Extract the (X, Y) coordinate from the center of the cell holding the provided text.  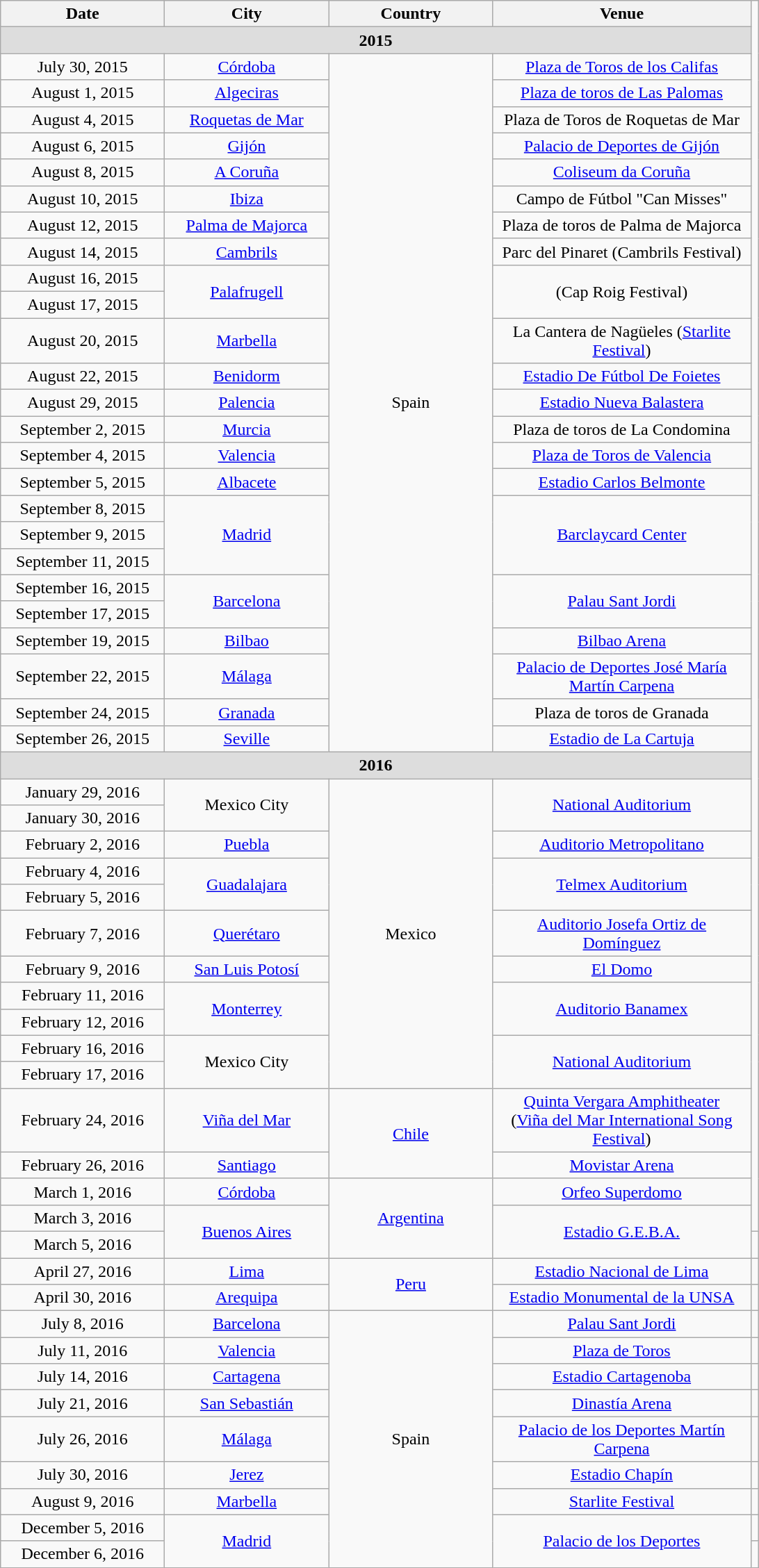
July 26, 2016 (83, 1439)
August 8, 2015 (83, 172)
Orfeo Superdomo (621, 1191)
Plaza de toros de La Condomina (621, 429)
Estadio G.E.B.A. (621, 1231)
August 20, 2015 (83, 340)
Telmex Auditorium (621, 884)
Viña del Mar (247, 1120)
Puebla (247, 845)
Palacio de Deportes de Gijón (621, 146)
2016 (375, 765)
Palacio de Deportes José María Martín Carpena (621, 677)
Estadio Nueva Balastera (621, 403)
September 11, 2015 (83, 561)
Seville (247, 738)
September 8, 2015 (83, 509)
February 7, 2016 (83, 934)
March 5, 2016 (83, 1244)
Benidorm (247, 377)
Auditorio Josefa Ortiz de Domínguez (621, 934)
Jerez (247, 1475)
Auditorio Banamex (621, 1009)
Estadio De Fútbol De Foietes (621, 377)
Santiago (247, 1165)
Lima (247, 1271)
December 6, 2016 (83, 1554)
Argentina (411, 1218)
February 17, 2016 (83, 1075)
April 30, 2016 (83, 1298)
Quinta Vergara Amphitheater(Viña del Mar International Song Festival) (621, 1120)
Murcia (247, 429)
Auditorio Metropolitano (621, 845)
February 24, 2016 (83, 1120)
Bilbao (247, 641)
Palafrugell (247, 291)
August 14, 2015 (83, 251)
July 14, 2016 (83, 1377)
Plaza de Toros de Roquetas de Mar (621, 119)
February 16, 2016 (83, 1048)
August 10, 2015 (83, 199)
San Sebastián (247, 1403)
City (247, 14)
September 26, 2015 (83, 738)
September 16, 2015 (83, 588)
July 8, 2016 (83, 1324)
February 9, 2016 (83, 969)
September 17, 2015 (83, 614)
September 9, 2015 (83, 535)
July 21, 2016 (83, 1403)
Palma de Majorca (247, 225)
Guadalajara (247, 884)
September 19, 2015 (83, 641)
February 5, 2016 (83, 898)
February 11, 2016 (83, 996)
Chile (411, 1133)
Parc del Pinaret (Cambrils Festival) (621, 251)
A Coruña (247, 172)
January 30, 2016 (83, 818)
March 3, 2016 (83, 1218)
August 22, 2015 (83, 377)
Plaza de Toros de los Califas (621, 67)
Ibiza (247, 199)
August 17, 2015 (83, 304)
Date (83, 14)
Palacio de los Deportes Martín Carpena (621, 1439)
July 30, 2015 (83, 67)
Estadio Nacional de Lima (621, 1271)
Estadio Cartagenoba (621, 1377)
July 30, 2016 (83, 1475)
Plaza de toros de Palma de Majorca (621, 225)
El Domo (621, 969)
February 2, 2016 (83, 845)
September 4, 2015 (83, 456)
Barclaycard Center (621, 535)
Albacete (247, 482)
August 4, 2015 (83, 119)
August 12, 2015 (83, 225)
September 2, 2015 (83, 429)
2015 (375, 40)
December 5, 2016 (83, 1528)
Palencia (247, 403)
Algeciras (247, 93)
Roquetas de Mar (247, 119)
Plaza de toros de Las Palomas (621, 93)
(Cap Roig Festival) (621, 291)
Peru (411, 1284)
February 4, 2016 (83, 871)
July 11, 2016 (83, 1351)
San Luis Potosí (247, 969)
February 12, 2016 (83, 1022)
February 26, 2016 (83, 1165)
Plaza de Toros de Valencia (621, 456)
Mexico (411, 933)
Buenos Aires (247, 1231)
Starlite Festival (621, 1501)
Coliseum da Coruña (621, 172)
La Cantera de Nagüeles (Starlite Festival) (621, 340)
Bilbao Arena (621, 641)
Dinastía Arena (621, 1403)
September 22, 2015 (83, 677)
Cartagena (247, 1377)
Country (411, 14)
Plaza de toros de Granada (621, 712)
Monterrey (247, 1009)
Estadio de La Cartuja (621, 738)
Palacio de los Deportes (621, 1541)
August 29, 2015 (83, 403)
Movistar Arena (621, 1165)
January 29, 2016 (83, 791)
Granada (247, 712)
Gijón (247, 146)
March 1, 2016 (83, 1191)
September 5, 2015 (83, 482)
August 16, 2015 (83, 278)
Estadio Carlos Belmonte (621, 482)
August 1, 2015 (83, 93)
Plaza de Toros (621, 1351)
Estadio Chapín (621, 1475)
Arequipa (247, 1298)
Campo de Fútbol "Can Misses" (621, 199)
Querétaro (247, 934)
September 24, 2015 (83, 712)
Estadio Monumental de la UNSA (621, 1298)
April 27, 2016 (83, 1271)
August 9, 2016 (83, 1501)
August 6, 2015 (83, 146)
Cambrils (247, 251)
Venue (621, 14)
